From the cell containing the given text, extract its center point as (X, Y) coordinate. 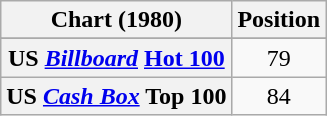
Chart (1980) (116, 20)
79 (279, 58)
84 (279, 96)
Position (279, 20)
US Billboard Hot 100 (116, 58)
US Cash Box Top 100 (116, 96)
